From the cell containing the given text, extract its center point as (X, Y) coordinate. 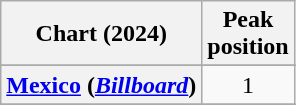
1 (248, 85)
Peakposition (248, 34)
Mexico (Billboard) (102, 85)
Chart (2024) (102, 34)
